Return (X, Y) of the center of cell containing provided text 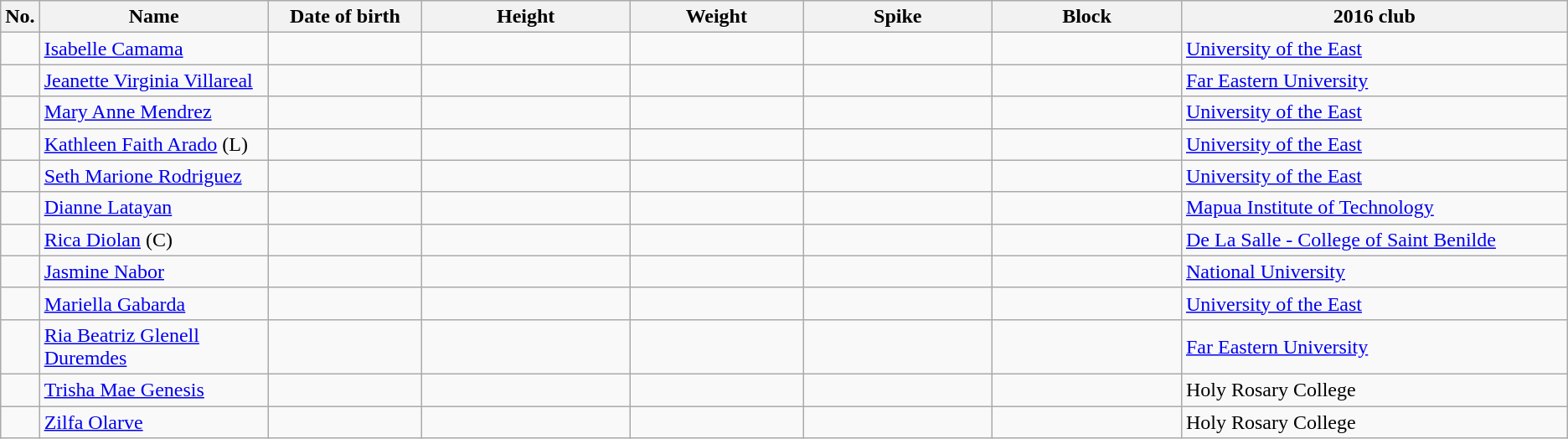
Seth Marione Rodriguez (154, 176)
Isabelle Camama (154, 49)
De La Salle - College of Saint Benilde (1374, 240)
Trisha Mae Genesis (154, 390)
Block (1087, 17)
Mapua Institute of Technology (1374, 208)
Name (154, 17)
Jasmine Nabor (154, 271)
Mariella Gabarda (154, 303)
2016 club (1374, 17)
No. (20, 17)
Rica Diolan (C) (154, 240)
Ria Beatriz Glenell Duremdes (154, 347)
Height (526, 17)
Mary Anne Mendrez (154, 112)
Weight (717, 17)
National University (1374, 271)
Dianne Latayan (154, 208)
Zilfa Olarve (154, 421)
Kathleen Faith Arado (L) (154, 144)
Date of birth (345, 17)
Jeanette Virginia Villareal (154, 80)
Spike (898, 17)
